Return [X, Y] of the center of cell containing provided text 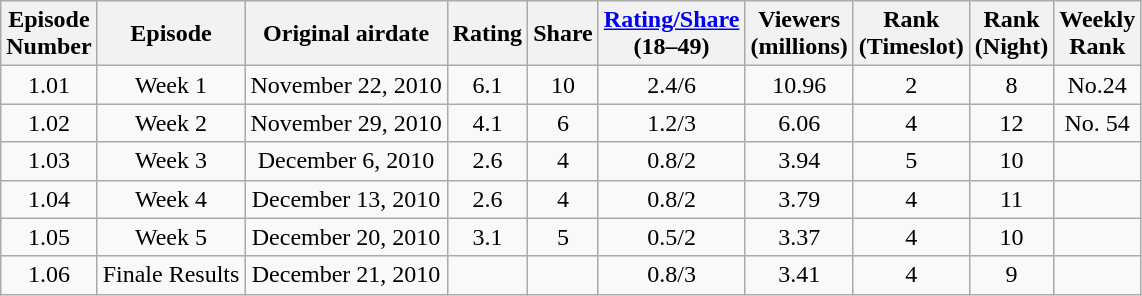
1.04 [49, 199]
0.5/2 [672, 237]
WeeklyRank [1098, 34]
6.1 [487, 85]
Week 4 [171, 199]
3.79 [799, 199]
6.06 [799, 123]
Share [564, 34]
3.1 [487, 237]
3.41 [799, 275]
12 [1011, 123]
Week 1 [171, 85]
1.06 [49, 275]
Original airdate [346, 34]
No.24 [1098, 85]
November 29, 2010 [346, 123]
11 [1011, 199]
8 [1011, 85]
EpisodeNumber [49, 34]
1.2/3 [672, 123]
1.02 [49, 123]
Week 5 [171, 237]
2.4/6 [672, 85]
November 22, 2010 [346, 85]
6 [564, 123]
3.37 [799, 237]
1.03 [49, 161]
Rank(Night) [1011, 34]
Rating [487, 34]
No. 54 [1098, 123]
Week 2 [171, 123]
0.8/3 [672, 275]
1.01 [49, 85]
Week 3 [171, 161]
4.1 [487, 123]
Rank(Timeslot) [911, 34]
3.94 [799, 161]
December 20, 2010 [346, 237]
10.96 [799, 85]
Viewers(millions) [799, 34]
2 [911, 85]
December 6, 2010 [346, 161]
1.05 [49, 237]
9 [1011, 275]
Rating/Share(18–49) [672, 34]
December 21, 2010 [346, 275]
Finale Results [171, 275]
Episode [171, 34]
December 13, 2010 [346, 199]
